Extract the (X, Y) coordinate from the center of the cell holding the provided text.  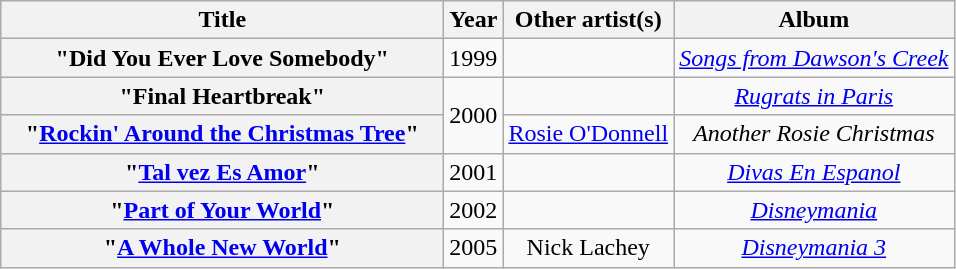
Album (814, 20)
"A Whole New World" (222, 248)
"Tal vez Es Amor" (222, 172)
Songs from Dawson's Creek (814, 58)
Other artist(s) (588, 20)
Rugrats in Paris (814, 96)
"Part of Your World" (222, 210)
2000 (474, 115)
"Rockin' Around the Christmas Tree" (222, 134)
Rosie O'Donnell (588, 134)
Nick Lachey (588, 248)
2005 (474, 248)
"Did You Ever Love Somebody" (222, 58)
Disneymania (814, 210)
"Final Heartbreak" (222, 96)
Title (222, 20)
2001 (474, 172)
1999 (474, 58)
2002 (474, 210)
Divas En Espanol (814, 172)
Year (474, 20)
Another Rosie Christmas (814, 134)
Disneymania 3 (814, 248)
